Detect which cell encompasses the target text, then output its (x, y) center coordinate. 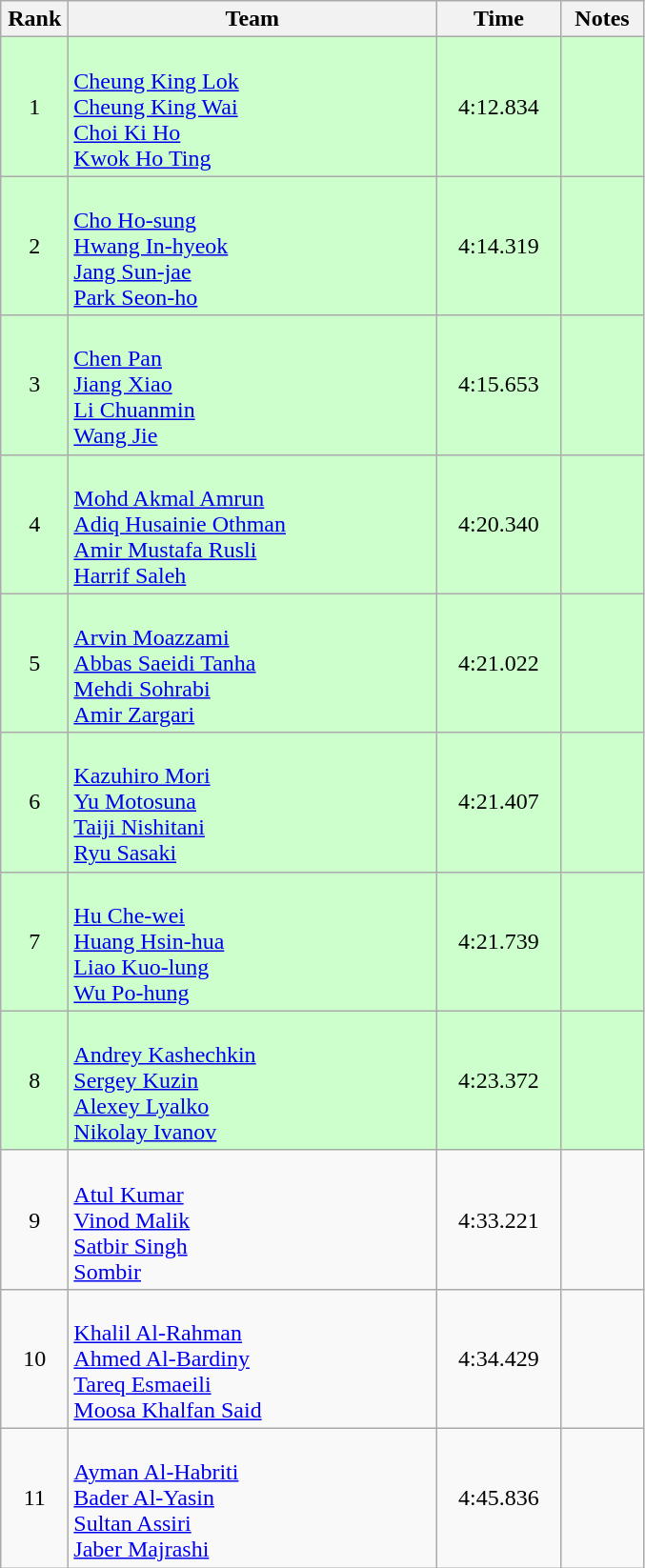
Ayman Al-HabritiBader Al-YasinSultan AssiriJaber Majrashi (252, 1498)
11 (34, 1498)
4:45.836 (499, 1498)
Mohd Akmal AmrunAdiq Husainie OthmanAmir Mustafa RusliHarrif Saleh (252, 524)
4 (34, 524)
4:21.407 (499, 802)
2 (34, 246)
10 (34, 1358)
4:21.739 (499, 941)
Khalil Al-RahmanAhmed Al-BardinyTareq EsmaeiliMoosa Khalfan Said (252, 1358)
3 (34, 385)
1 (34, 107)
Time (499, 19)
4:34.429 (499, 1358)
6 (34, 802)
9 (34, 1219)
Arvin MoazzamiAbbas Saeidi TanhaMehdi SohrabiAmir Zargari (252, 663)
4:12.834 (499, 107)
4:21.022 (499, 663)
4:33.221 (499, 1219)
7 (34, 941)
5 (34, 663)
4:15.653 (499, 385)
Hu Che-weiHuang Hsin-huaLiao Kuo-lungWu Po-hung (252, 941)
Chen PanJiang XiaoLi ChuanminWang Jie (252, 385)
Atul KumarVinod MalikSatbir SinghSombir (252, 1219)
Team (252, 19)
4:20.340 (499, 524)
Andrey KashechkinSergey KuzinAlexey LyalkoNikolay Ivanov (252, 1080)
Notes (602, 19)
8 (34, 1080)
4:14.319 (499, 246)
Rank (34, 19)
Kazuhiro MoriYu MotosunaTaiji NishitaniRyu Sasaki (252, 802)
Cheung King LokCheung King WaiChoi Ki HoKwok Ho Ting (252, 107)
4:23.372 (499, 1080)
Cho Ho-sungHwang In-hyeokJang Sun-jaePark Seon-ho (252, 246)
